From the cell containing the given text, extract its center point as (X, Y) coordinate. 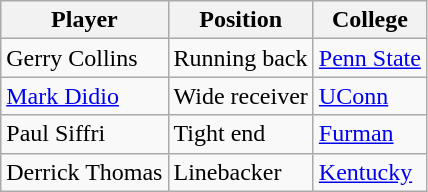
Kentucky (370, 172)
Mark Didio (84, 96)
College (370, 20)
Running back (240, 58)
Derrick Thomas (84, 172)
Tight end (240, 134)
Wide receiver (240, 96)
Furman (370, 134)
Paul Siffri (84, 134)
Player (84, 20)
Gerry Collins (84, 58)
Position (240, 20)
UConn (370, 96)
Linebacker (240, 172)
Penn State (370, 58)
